Pinpoint the cell where the given text exists, returning its [x, y] midpoint coordinate. 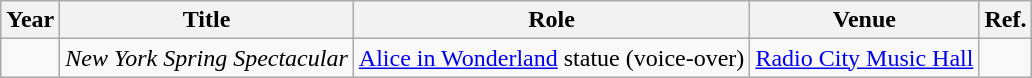
New York Spring Spectacular [207, 58]
Title [207, 20]
Venue [864, 20]
Alice in Wonderland statue (voice-over) [552, 58]
Role [552, 20]
Ref. [1006, 20]
Year [30, 20]
Radio City Music Hall [864, 58]
